Pinpoint the cell where the given text exists, returning its (X, Y) midpoint coordinate. 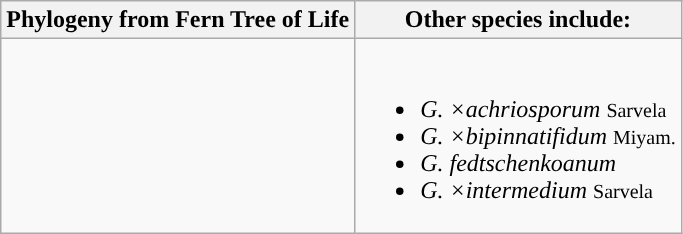
Other species include: (518, 20)
G. ×achriosporum SarvelaG. ×bipinnatifidum Miyam.G. fedtschenkoanum G. ×intermedium Sarvela (518, 136)
Phylogeny from Fern Tree of Life (178, 20)
